Locate the cell with the specified text and output its (x, y) center coordinate. 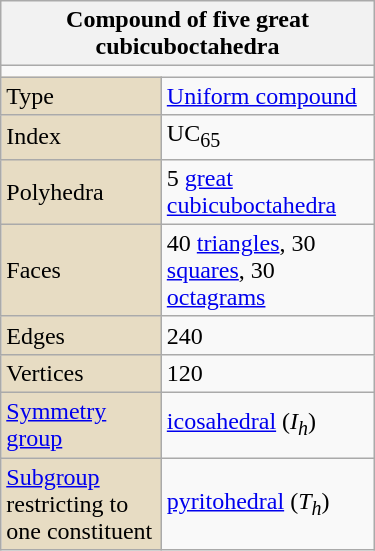
Subgroup restricting to one constituent (82, 504)
Symmetry group (82, 426)
UC65 (268, 137)
Polyhedra (82, 192)
120 (268, 373)
Type (82, 96)
Faces (82, 270)
Edges (82, 335)
Index (82, 137)
40 triangles, 30 squares, 30 octagrams (268, 270)
Vertices (82, 373)
240 (268, 335)
pyritohedral (Th) (268, 504)
icosahedral (Ih) (268, 426)
5 great cubicuboctahedra (268, 192)
Uniform compound (268, 96)
Compound of five great cubicuboctahedra (188, 34)
